From the cell containing the given text, extract its center point as (X, Y) coordinate. 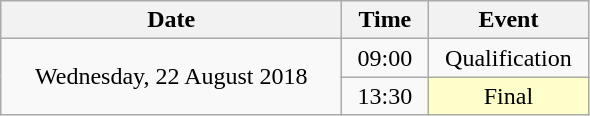
Event (508, 20)
09:00 (385, 58)
Final (508, 96)
Wednesday, 22 August 2018 (172, 77)
13:30 (385, 96)
Date (172, 20)
Time (385, 20)
Qualification (508, 58)
